Find where the given text appears and provide that cell's center as (X, Y) coordinate. 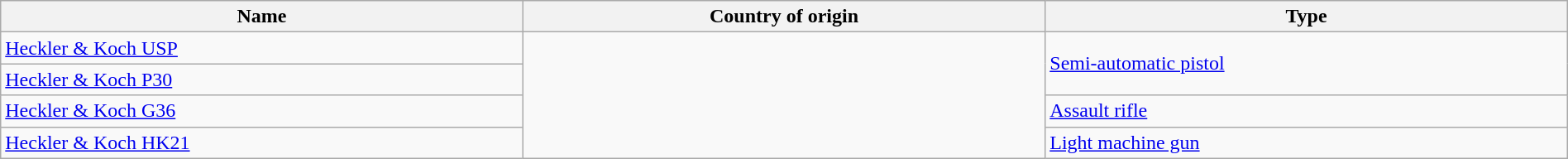
Heckler & Koch P30 (262, 79)
Semi-automatic pistol (1307, 64)
Heckler & Koch G36 (262, 111)
Type (1307, 17)
Country of origin (784, 17)
Light machine gun (1307, 142)
Heckler & Koch USP (262, 48)
Name (262, 17)
Heckler & Koch HK21 (262, 142)
Assault rifle (1307, 111)
